Find where the given text appears and provide that cell's center as [x, y] coordinate. 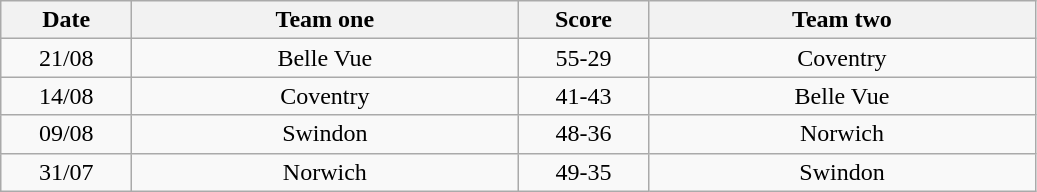
Team one [325, 20]
21/08 [66, 58]
09/08 [66, 134]
Team two [842, 20]
14/08 [66, 96]
Score [584, 20]
41-43 [584, 96]
55-29 [584, 58]
48-36 [584, 134]
49-35 [584, 172]
31/07 [66, 172]
Date [66, 20]
